From the cell containing the given text, extract its center point as [X, Y] coordinate. 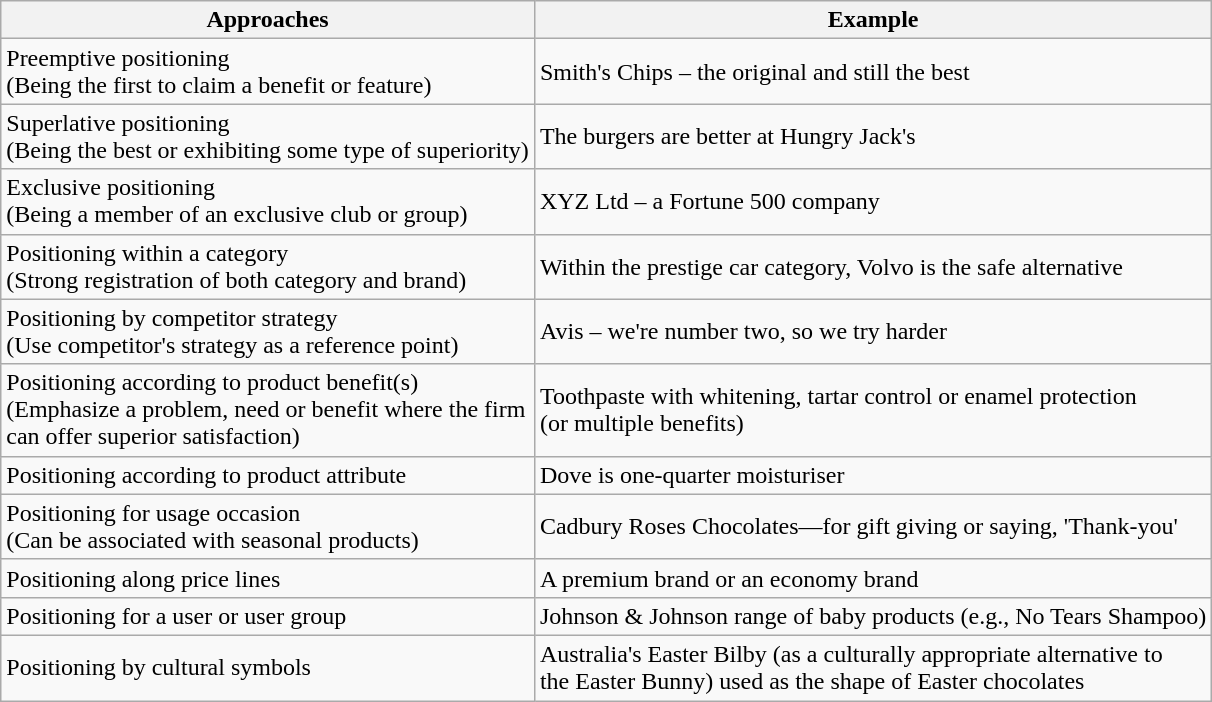
Positioning along price lines [268, 578]
Johnson & Johnson range of baby products (e.g., No Tears Shampoo) [873, 616]
Toothpaste with whitening, tartar control or enamel protection(or multiple benefits) [873, 410]
A premium brand or an economy brand [873, 578]
Positioning within a category(Strong registration of both category and brand) [268, 266]
Approaches [268, 20]
Within the prestige car category, Volvo is the safe alternative [873, 266]
Smith's Chips – the original and still the best [873, 72]
Avis – we're number two, so we try harder [873, 332]
The burgers are better at Hungry Jack's [873, 136]
Positioning by competitor strategy(Use competitor's strategy as a reference point) [268, 332]
Dove is one-quarter moisturiser [873, 475]
Positioning by cultural symbols [268, 668]
Cadbury Roses Chocolates—for gift giving or saying, 'Thank-you' [873, 526]
Positioning according to product attribute [268, 475]
Positioning according to product benefit(s)(Emphasize a problem, need or benefit where the firmcan offer superior satisfaction) [268, 410]
Australia's Easter Bilby (as a culturally appropriate alternative tothe Easter Bunny) used as the shape of Easter chocolates [873, 668]
Positioning for usage occasion(Can be associated with seasonal products) [268, 526]
Superlative positioning(Being the best or exhibiting some type of superiority) [268, 136]
XYZ Ltd – a Fortune 500 company [873, 202]
Example [873, 20]
Positioning for a user or user group [268, 616]
Preemptive positioning(Being the first to claim a benefit or feature) [268, 72]
Exclusive positioning(Being a member of an exclusive club or group) [268, 202]
